Locate the cell with the specified text and output its (x, y) center coordinate. 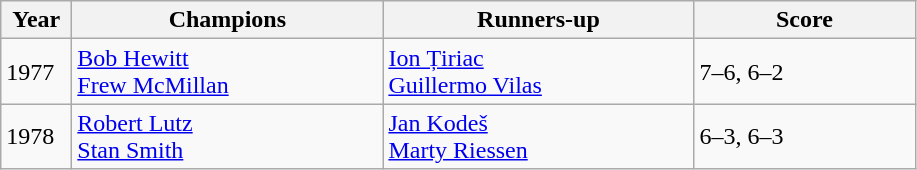
7–6, 6–2 (804, 72)
Score (804, 20)
Champions (228, 20)
1978 (36, 136)
Year (36, 20)
Bob Hewitt Frew McMillan (228, 72)
Robert Lutz Stan Smith (228, 136)
Runners-up (538, 20)
6–3, 6–3 (804, 136)
Jan Kodeš Marty Riessen (538, 136)
Ion Țiriac Guillermo Vilas (538, 72)
1977 (36, 72)
